Locate the cell with the specified text and output its [X, Y] center coordinate. 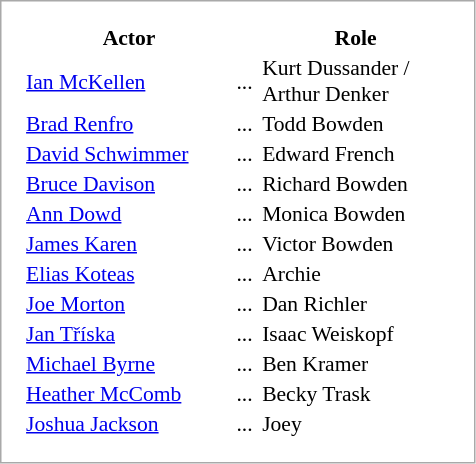
Heather McComb [130, 394]
Edward French [356, 154]
David Schwimmer [130, 154]
Monica Bowden [356, 214]
Joe Morton [130, 304]
Archie [356, 274]
Victor Bowden [356, 244]
Bruce Davison [130, 184]
Jan Tříska [130, 334]
Ann Dowd [130, 214]
Isaac Weiskopf [356, 334]
Joshua Jackson [130, 424]
Elias Koteas [130, 274]
Dan Richler [356, 304]
Ian McKellen [130, 82]
Richard Bowden [356, 184]
Ben Kramer [356, 364]
James Karen [130, 244]
Michael Byrne [130, 364]
Kurt Dussander /Arthur Denker [356, 82]
Actor [130, 39]
Brad Renfro [130, 124]
Todd Bowden [356, 124]
Role [356, 39]
Joey [356, 424]
Becky Trask [356, 394]
